Pinpoint the cell where the given text exists, returning its [X, Y] midpoint coordinate. 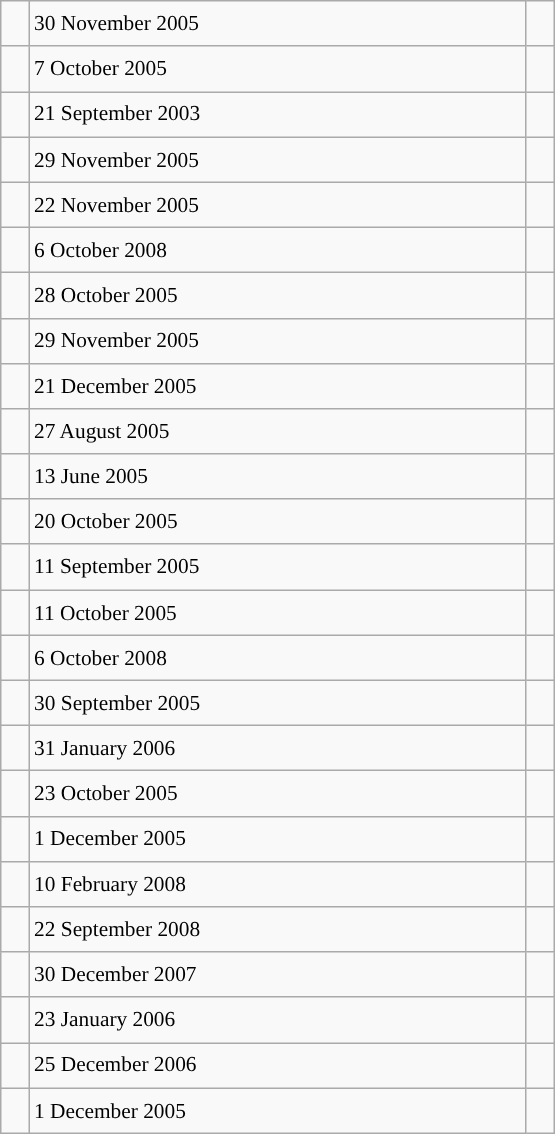
31 January 2006 [278, 748]
30 September 2005 [278, 702]
30 December 2007 [278, 974]
28 October 2005 [278, 296]
25 December 2006 [278, 1066]
22 November 2005 [278, 204]
20 October 2005 [278, 522]
27 August 2005 [278, 432]
23 October 2005 [278, 794]
11 September 2005 [278, 566]
11 October 2005 [278, 612]
23 January 2006 [278, 1020]
22 September 2008 [278, 930]
7 October 2005 [278, 68]
21 September 2003 [278, 114]
21 December 2005 [278, 386]
10 February 2008 [278, 884]
13 June 2005 [278, 476]
30 November 2005 [278, 24]
